Locate the cell with the specified text and output its [x, y] center coordinate. 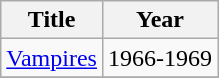
Vampires [52, 58]
Year [160, 20]
Title [52, 20]
1966-1969 [160, 58]
